For the text-containing cell, return its midpoint in [X, Y] coordinate format. 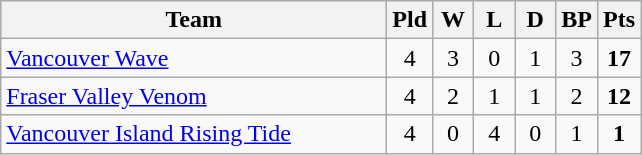
Vancouver Island Rising Tide [194, 134]
BP [577, 20]
L [494, 20]
Pld [410, 20]
Team [194, 20]
Pts [618, 20]
Fraser Valley Venom [194, 96]
17 [618, 58]
D [536, 20]
W [454, 20]
Vancouver Wave [194, 58]
12 [618, 96]
